Locate the cell with the specified text and output its (X, Y) center coordinate. 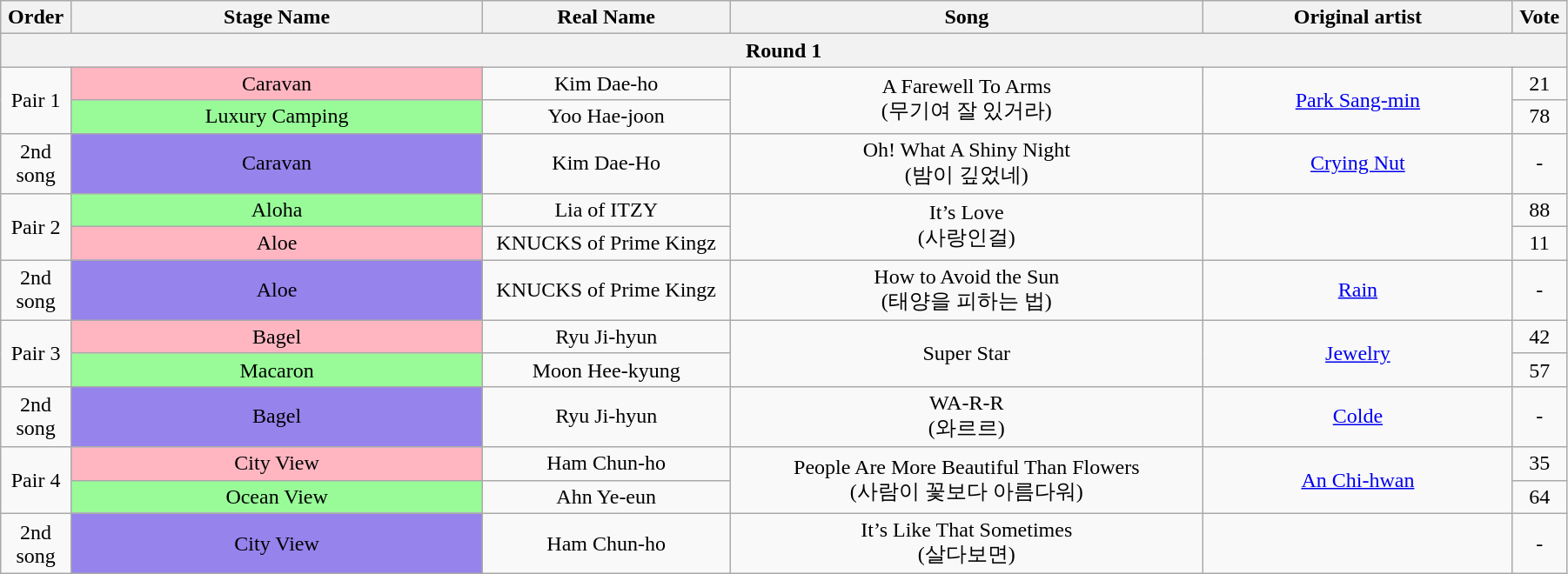
Aloha (277, 210)
11 (1540, 244)
An Chi-hwan (1357, 480)
Kim Dae-Ho (606, 164)
People Are More Beautiful Than Flowers(사람이 꽃보다 아름다워) (967, 480)
Rain (1357, 290)
WA-R-R(와르르) (967, 417)
Luxury Camping (277, 117)
57 (1540, 370)
Pair 3 (37, 353)
A Farewell To Arms(무기여 잘 있거라) (967, 100)
Song (967, 17)
88 (1540, 210)
It’s Love(사랑인걸) (967, 227)
42 (1540, 337)
78 (1540, 117)
Lia of ITZY (606, 210)
Colde (1357, 417)
Ahn Ye-eun (606, 497)
Ocean View (277, 497)
35 (1540, 464)
How to Avoid the Sun(태양을 피하는 법) (967, 290)
Kim Dae-ho (606, 83)
Original artist (1357, 17)
Pair 1 (37, 100)
Vote (1540, 17)
Jewelry (1357, 353)
Crying Nut (1357, 164)
Real Name (606, 17)
Pair 4 (37, 480)
Pair 2 (37, 227)
It’s Like That Sometimes(살다보면) (967, 544)
Yoo Hae-joon (606, 117)
64 (1540, 497)
Super Star (967, 353)
21 (1540, 83)
Order (37, 17)
Park Sang-min (1357, 100)
Macaron (277, 370)
Stage Name (277, 17)
Moon Hee-kyung (606, 370)
Oh! What A Shiny Night(밤이 깊었네) (967, 164)
Round 1 (784, 50)
